Provide the (x, y) coordinate of the cell's center where the given text is located.  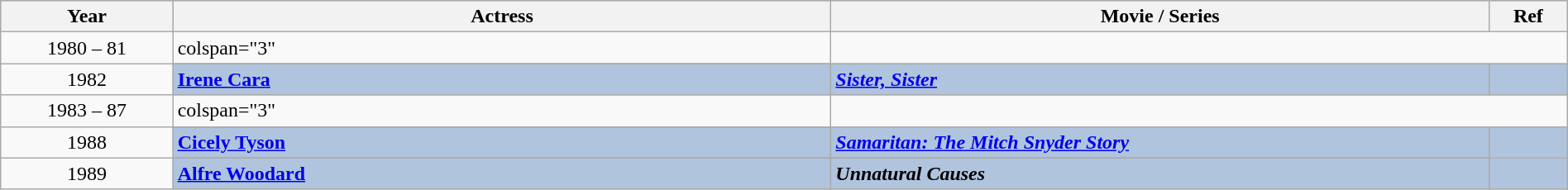
Alfre Woodard (502, 173)
1988 (87, 142)
1983 – 87 (87, 111)
Actress (502, 17)
Movie / Series (1160, 17)
1989 (87, 173)
1982 (87, 79)
Year (87, 17)
Samaritan: The Mitch Snyder Story (1160, 142)
Ref (1528, 17)
Unnatural Causes (1160, 173)
Irene Cara (502, 79)
Sister, Sister (1160, 79)
Cicely Tyson (502, 142)
1980 – 81 (87, 48)
